Scan for the cell matching the given text and deliver its [x, y] coordinate at center. 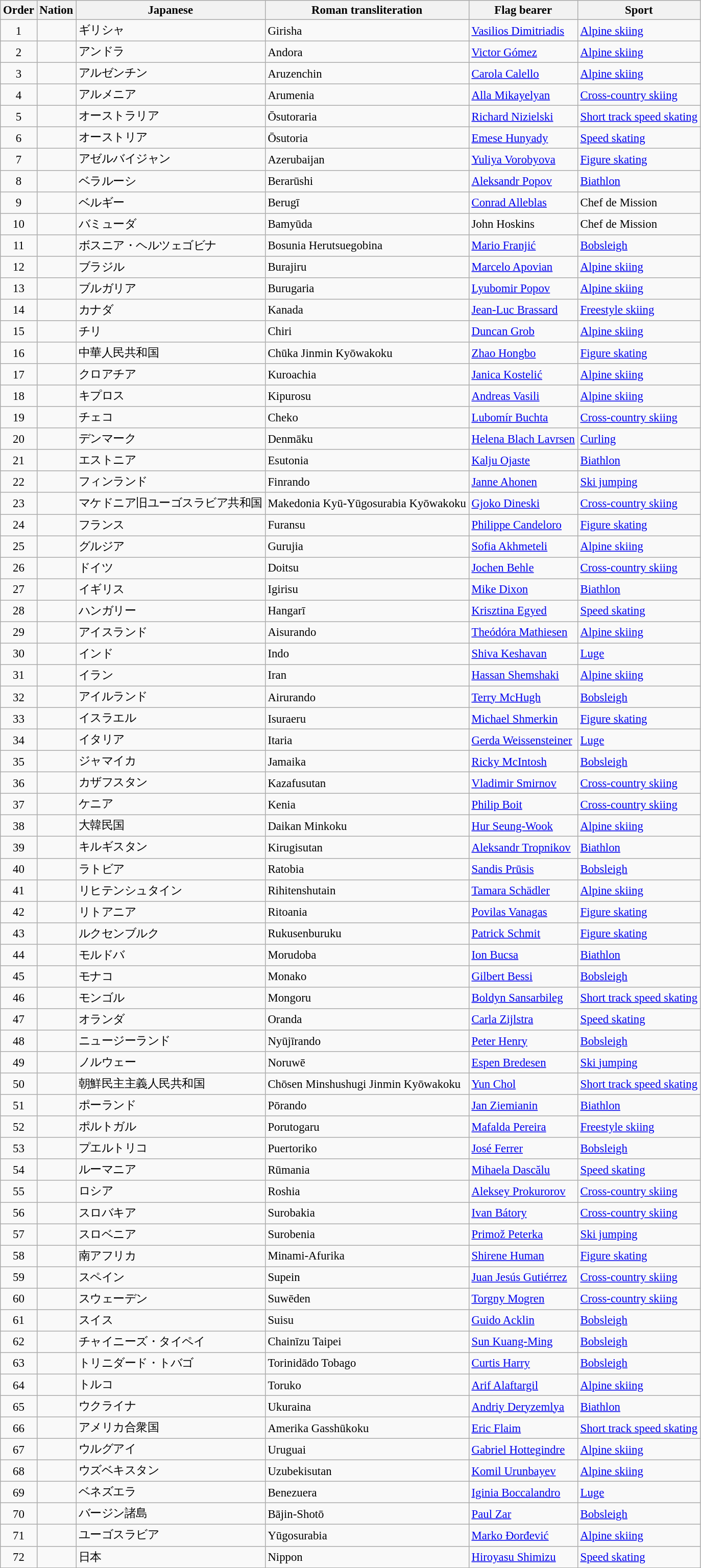
72 [18, 1557]
Cheko [367, 417]
オーストリア [171, 138]
Carla Zijlstra [523, 1019]
Makedonia Kyū-Yūgosurabia Kyōwakoku [367, 504]
プエルトリコ [171, 1148]
Boldyn Sansarbileg [523, 998]
Mike Dixon [523, 589]
Zhao Hongbo [523, 353]
Jean-Luc Brassard [523, 310]
スロバキア [171, 1213]
Chūka Jinmin Kyōwakoku [367, 353]
Ion Bucsa [523, 955]
Rihitenshutain [367, 890]
Richard Nizielski [523, 116]
28 [18, 611]
70 [18, 1514]
Roshia [367, 1192]
Ōsutoria [367, 138]
Iran [367, 675]
Igirisu [367, 589]
バージン諸島 [171, 1514]
Jamaika [367, 762]
Gilbert Bessi [523, 977]
アゼルバイジャン [171, 159]
Doitsu [367, 568]
Curtis Harry [523, 1363]
Ōsutoraria [367, 116]
Sandis Prūsis [523, 869]
Suwēden [367, 1299]
リトアニア [171, 912]
Nippon [367, 1557]
17 [18, 374]
ウルグアイ [171, 1450]
Kanada [367, 310]
Rūmania [367, 1170]
Komil Urunbayev [523, 1471]
アメリカ合衆国 [171, 1428]
ロシア [171, 1192]
60 [18, 1299]
Jochen Behle [523, 568]
1 [18, 31]
58 [18, 1256]
9 [18, 202]
Gabriel Hottegindre [523, 1450]
アルメニア [171, 95]
エストニア [171, 460]
Puertoriko [367, 1148]
Janne Ahonen [523, 482]
Burajiru [367, 267]
39 [18, 847]
63 [18, 1363]
64 [18, 1385]
アルゼンチン [171, 74]
Furansu [367, 525]
キプロス [171, 396]
Aruzenchin [367, 74]
Nyūjīrando [367, 1041]
イギリス [171, 589]
14 [18, 310]
Yūgosurabia [367, 1535]
スイス [171, 1320]
チャイニーズ・タイペイ [171, 1342]
Lyubomir Popov [523, 289]
Ritoania [367, 912]
Burugaria [367, 289]
51 [18, 1105]
Flag bearer [523, 10]
Arumenia [367, 95]
11 [18, 245]
Hiroyasu Shimizu [523, 1557]
Aisurando [367, 632]
Mongoru [367, 998]
66 [18, 1428]
Surobakia [367, 1213]
Andreas Vasili [523, 396]
Patrick Schmit [523, 933]
37 [18, 804]
Torinidādo Tobago [367, 1363]
Toruko [367, 1385]
Airurando [367, 697]
67 [18, 1450]
ルクセンブルク [171, 933]
ドイツ [171, 568]
Oranda [367, 1019]
Rukusenburuku [367, 933]
24 [18, 525]
モルドバ [171, 955]
ユーゴスラビア [171, 1535]
8 [18, 181]
Chainīzu Taipei [367, 1342]
Peter Henry [523, 1041]
Chōsen Minshushugi Jinmin Kyōwakoku [367, 1084]
ベルギー [171, 202]
Uruguai [367, 1450]
イラン [171, 675]
ウクライナ [171, 1407]
Itaria [367, 740]
Isuraeru [367, 719]
32 [18, 697]
モンゴル [171, 998]
デンマーク [171, 439]
Vladimir Smirnov [523, 783]
50 [18, 1084]
Girisha [367, 31]
Porutogaru [367, 1127]
モナコ [171, 977]
Terry McHugh [523, 697]
49 [18, 1062]
Gerda Weissensteiner [523, 740]
Emese Hunyady [523, 138]
クロアチア [171, 374]
62 [18, 1342]
45 [18, 977]
41 [18, 890]
Victor Gómez [523, 52]
Philip Boit [523, 804]
35 [18, 762]
65 [18, 1407]
チェコ [171, 417]
Mario Franjić [523, 245]
15 [18, 331]
30 [18, 654]
Hur Seung-Wook [523, 826]
6 [18, 138]
34 [18, 740]
José Ferrer [523, 1148]
フィンランド [171, 482]
インド [171, 654]
Mihaela Dascălu [523, 1170]
Benezuera [367, 1492]
Indo [367, 654]
Kirugisutan [367, 847]
Shiva Keshavan [523, 654]
2 [18, 52]
26 [18, 568]
23 [18, 504]
38 [18, 826]
5 [18, 116]
59 [18, 1277]
Berarūshi [367, 181]
3 [18, 74]
Philippe Candeloro [523, 525]
Uzubekisutan [367, 1471]
Conrad Alleblas [523, 202]
Order [18, 10]
Eric Flaim [523, 1428]
ボスニア・ヘルツェゴビナ [171, 245]
Ricky McIntosh [523, 762]
Yun Chol [523, 1084]
オーストラリア [171, 116]
Berugī [367, 202]
朝鮮民主主義人民共和国 [171, 1084]
Hassan Shemshaki [523, 675]
4 [18, 95]
ポーランド [171, 1105]
Denmāku [367, 439]
Helena Blach Lavrsen [523, 439]
チリ [171, 331]
Guido Acklin [523, 1320]
ジャマイカ [171, 762]
Curling [639, 439]
13 [18, 289]
18 [18, 396]
Paul Zar [523, 1514]
Ivan Bátory [523, 1213]
42 [18, 912]
ニュージーランド [171, 1041]
33 [18, 719]
イタリア [171, 740]
アイスランド [171, 632]
バミューダ [171, 224]
ギリシャ [171, 31]
ノルウェー [171, 1062]
ケニア [171, 804]
Nation [56, 10]
40 [18, 869]
Pōrando [367, 1105]
44 [18, 955]
Kipurosu [367, 396]
Azerubaijan [367, 159]
57 [18, 1234]
55 [18, 1192]
Aleksey Prokurorov [523, 1192]
グルジア [171, 547]
20 [18, 439]
Sofia Akhmeteli [523, 547]
日本 [171, 1557]
7 [18, 159]
Ukuraina [367, 1407]
アンドラ [171, 52]
Suisu [367, 1320]
Andriy Deryzemlya [523, 1407]
ハンガリー [171, 611]
10 [18, 224]
Tamara Schädler [523, 890]
Esutonia [367, 460]
キルギスタン [171, 847]
Jan Ziemianin [523, 1105]
トルコ [171, 1385]
リヒテンシュタイン [171, 890]
54 [18, 1170]
Marcelo Apovian [523, 267]
アイルランド [171, 697]
Minami-Afurika [367, 1256]
Aleksandr Popov [523, 181]
Yuliya Vorobyova [523, 159]
Japanese [171, 10]
Andora [367, 52]
大韓民国 [171, 826]
Supein [367, 1277]
Juan Jesús Gutiérrez [523, 1277]
中華人民共和国 [171, 353]
イスラエル [171, 719]
48 [18, 1041]
トリニダード・トバゴ [171, 1363]
Daikan Minkoku [367, 826]
Noruwē [367, 1062]
Vasilios Dimitriadis [523, 31]
46 [18, 998]
Monako [367, 977]
Hangarī [367, 611]
Lubomír Buchta [523, 417]
Povilas Vanagas [523, 912]
61 [18, 1320]
Bosunia Herutsuegobina [367, 245]
ウズベキスタン [171, 1471]
56 [18, 1213]
ベラルーシ [171, 181]
マケドニア旧ユーゴスラビア共和国 [171, 504]
カナダ [171, 310]
ポルトガル [171, 1127]
スペイン [171, 1277]
Sport [639, 10]
Kuroachia [367, 374]
John Hoskins [523, 224]
Espen Bredesen [523, 1062]
Gjoko Dineski [523, 504]
22 [18, 482]
ベネズエラ [171, 1492]
29 [18, 632]
ブラジル [171, 267]
53 [18, 1148]
フランス [171, 525]
Duncan Grob [523, 331]
Kalju Ojaste [523, 460]
オランダ [171, 1019]
Janica Kostelić [523, 374]
カザフスタン [171, 783]
Sun Kuang-Ming [523, 1342]
スロベニア [171, 1234]
47 [18, 1019]
71 [18, 1535]
Shirene Human [523, 1256]
Primož Peterka [523, 1234]
52 [18, 1127]
31 [18, 675]
21 [18, 460]
68 [18, 1471]
Bājin-Shotō [367, 1514]
Kazafusutan [367, 783]
Marko Đorđević [523, 1535]
Iginia Boccalandro [523, 1492]
16 [18, 353]
Aleksandr Tropnikov [523, 847]
Carola Calello [523, 74]
Alla Mikayelyan [523, 95]
スウェーデン [171, 1299]
Torgny Mogren [523, 1299]
Krisztina Egyed [523, 611]
ブルガリア [171, 289]
Surobenia [367, 1234]
Amerika Gasshūkoku [367, 1428]
Michael Shmerkin [523, 719]
27 [18, 589]
Gurujia [367, 547]
12 [18, 267]
Bamyūda [367, 224]
25 [18, 547]
69 [18, 1492]
Finrando [367, 482]
Chiri [367, 331]
ルーマニア [171, 1170]
Morudoba [367, 955]
南アフリカ [171, 1256]
19 [18, 417]
Theódóra Mathiesen [523, 632]
ラトビア [171, 869]
Kenia [367, 804]
Roman transliteration [367, 10]
Arif Alaftargil [523, 1385]
43 [18, 933]
Ratobia [367, 869]
Mafalda Pereira [523, 1127]
36 [18, 783]
